Identify which cell holds the provided text, then report its [X, Y] central coordinate. 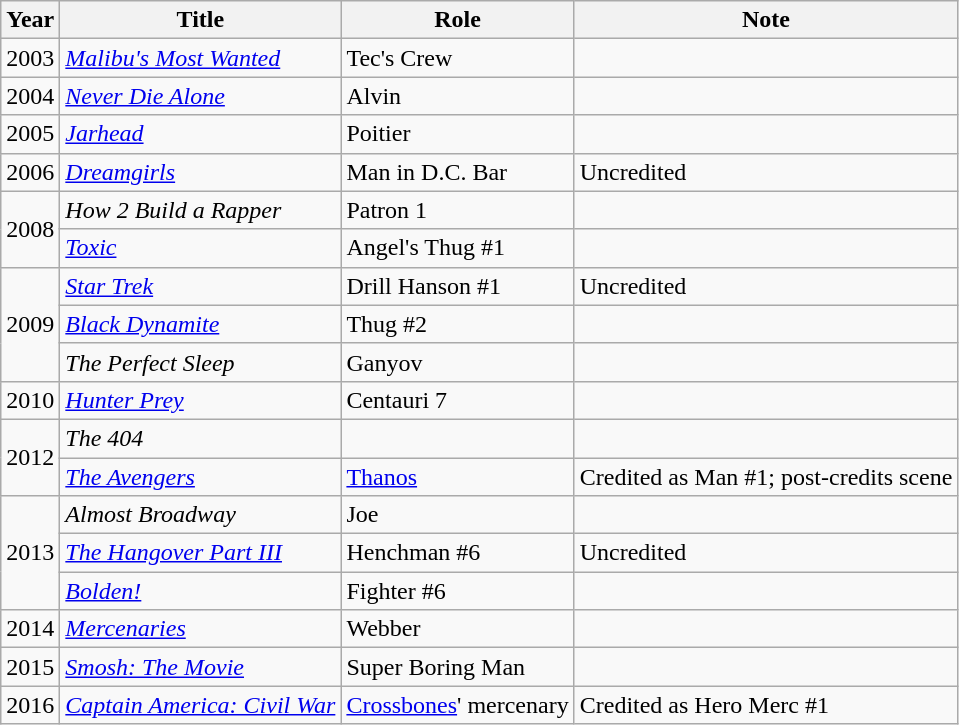
2009 [30, 324]
2008 [30, 229]
Poitier [458, 134]
The Hangover Part III [200, 553]
Fighter #6 [458, 591]
Super Boring Man [458, 667]
Malibu's Most Wanted [200, 58]
Alvin [458, 96]
Smosh: The Movie [200, 667]
2005 [30, 134]
Title [200, 20]
Credited as Man #1; post-credits scene [766, 477]
Almost Broadway [200, 515]
Centauri 7 [458, 400]
2016 [30, 705]
Year [30, 20]
Black Dynamite [200, 324]
Hunter Prey [200, 400]
Man in D.C. Bar [458, 172]
Angel's Thug #1 [458, 248]
Ganyov [458, 362]
Mercenaries [200, 629]
Tec's Crew [458, 58]
Toxic [200, 248]
Webber [458, 629]
Never Die Alone [200, 96]
The Avengers [200, 477]
Star Trek [200, 286]
The 404 [200, 438]
2010 [30, 400]
Role [458, 20]
2006 [30, 172]
Thanos [458, 477]
2012 [30, 457]
Bolden! [200, 591]
2015 [30, 667]
Captain America: Civil War [200, 705]
Crossbones' mercenary [458, 705]
Joe [458, 515]
Thug #2 [458, 324]
2014 [30, 629]
2013 [30, 553]
Patron 1 [458, 210]
Credited as Hero Merc #1 [766, 705]
Drill Hanson #1 [458, 286]
Dreamgirls [200, 172]
The Perfect Sleep [200, 362]
Note [766, 20]
Henchman #6 [458, 553]
How 2 Build a Rapper [200, 210]
2003 [30, 58]
2004 [30, 96]
Jarhead [200, 134]
